For the text-containing cell, return its midpoint in (X, Y) coordinate format. 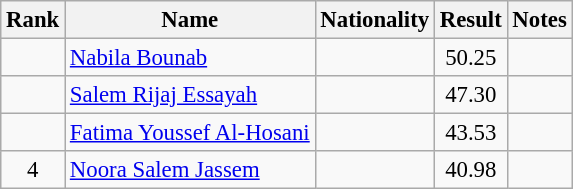
Noora Salem Jassem (190, 170)
43.53 (470, 133)
Nabila Bounab (190, 58)
40.98 (470, 170)
Fatima Youssef Al-Hosani (190, 133)
Result (470, 20)
Notes (540, 20)
47.30 (470, 95)
Rank (33, 20)
4 (33, 170)
50.25 (470, 58)
Name (190, 20)
Nationality (374, 20)
Salem Rijaj Essayah (190, 95)
